From the cell containing the given text, extract its center point as (x, y) coordinate. 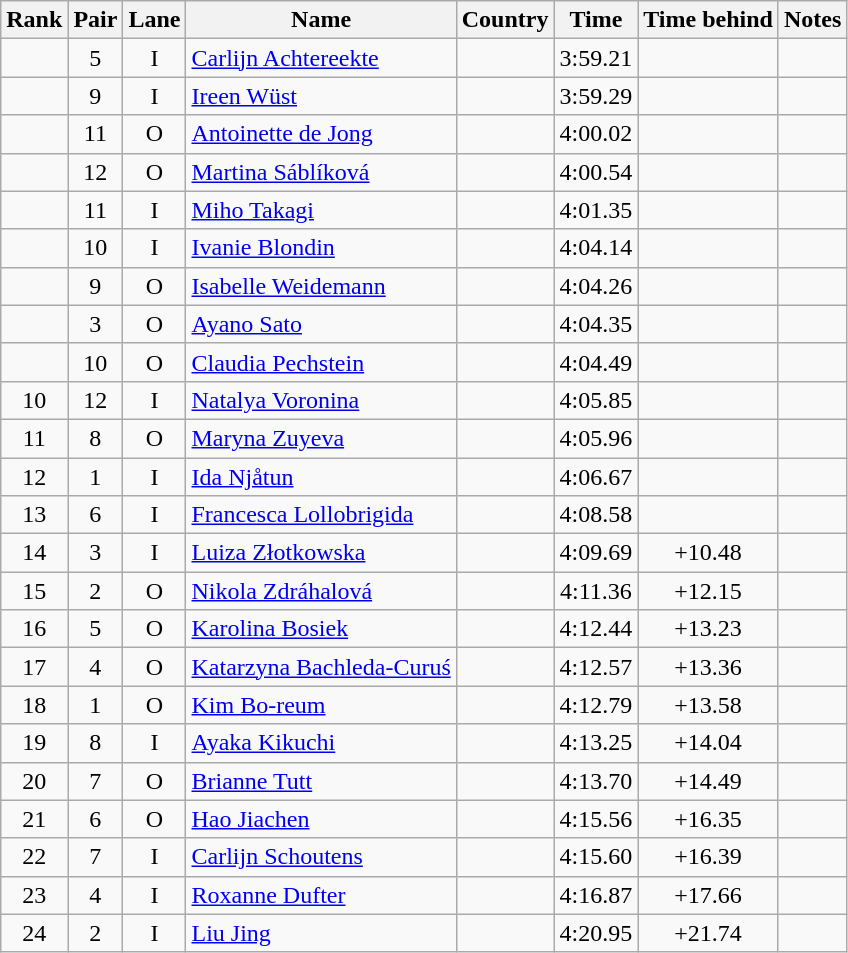
Notes (812, 20)
20 (34, 781)
23 (34, 895)
Ayano Sato (321, 324)
Hao Jiachen (321, 819)
4:04.26 (596, 286)
15 (34, 591)
Luiza Złotkowska (321, 553)
Brianne Tutt (321, 781)
+16.35 (708, 819)
Ireen Wüst (321, 96)
+17.66 (708, 895)
Maryna Zuyeva (321, 438)
Carlijn Schoutens (321, 857)
Carlijn Achtereekte (321, 58)
4:11.36 (596, 591)
Pair (96, 20)
19 (34, 743)
Ayaka Kikuchi (321, 743)
+14.49 (708, 781)
Martina Sáblíková (321, 172)
Miho Takagi (321, 210)
4:20.95 (596, 933)
21 (34, 819)
+10.48 (708, 553)
Kim Bo-reum (321, 705)
3:59.21 (596, 58)
+13.58 (708, 705)
+12.15 (708, 591)
4:08.58 (596, 515)
18 (34, 705)
4:06.67 (596, 477)
Time behind (708, 20)
4:05.85 (596, 400)
4:15.60 (596, 857)
Nikola Zdráhalová (321, 591)
4:15.56 (596, 819)
Antoinette de Jong (321, 134)
Lane (154, 20)
Country (505, 20)
4:00.54 (596, 172)
16 (34, 629)
4:05.96 (596, 438)
Ida Njåtun (321, 477)
+13.36 (708, 667)
4:12.79 (596, 705)
3:59.29 (596, 96)
4:13.70 (596, 781)
Isabelle Weidemann (321, 286)
4:12.44 (596, 629)
+21.74 (708, 933)
Name (321, 20)
4:16.87 (596, 895)
Roxanne Dufter (321, 895)
13 (34, 515)
14 (34, 553)
Francesca Lollobrigida (321, 515)
22 (34, 857)
4:12.57 (596, 667)
4:13.25 (596, 743)
+14.04 (708, 743)
Natalya Voronina (321, 400)
Time (596, 20)
Katarzyna Bachleda-Curuś (321, 667)
Claudia Pechstein (321, 362)
4:04.49 (596, 362)
+16.39 (708, 857)
24 (34, 933)
4:00.02 (596, 134)
4:04.14 (596, 248)
Rank (34, 20)
4:01.35 (596, 210)
17 (34, 667)
Liu Jing (321, 933)
Ivanie Blondin (321, 248)
+13.23 (708, 629)
Karolina Bosiek (321, 629)
4:04.35 (596, 324)
4:09.69 (596, 553)
